Extract the (X, Y) coordinate from the center of the cell holding the provided text.  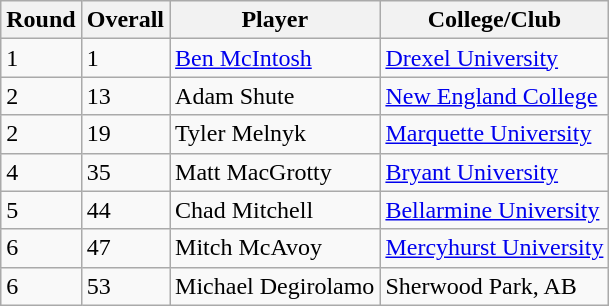
Matt MacGrotty (275, 172)
13 (125, 96)
19 (125, 134)
47 (125, 248)
5 (41, 210)
Bellarmine University (494, 210)
Michael Degirolamo (275, 286)
Mitch McAvoy (275, 248)
Marquette University (494, 134)
Sherwood Park, AB (494, 286)
Bryant University (494, 172)
35 (125, 172)
Chad Mitchell (275, 210)
New England College (494, 96)
Mercyhurst University (494, 248)
Ben McIntosh (275, 58)
Tyler Melnyk (275, 134)
Round (41, 20)
4 (41, 172)
College/Club (494, 20)
Adam Shute (275, 96)
53 (125, 286)
Drexel University (494, 58)
Player (275, 20)
44 (125, 210)
Overall (125, 20)
